Search for the cell housing the specified text and yield its (X, Y) center coordinate. 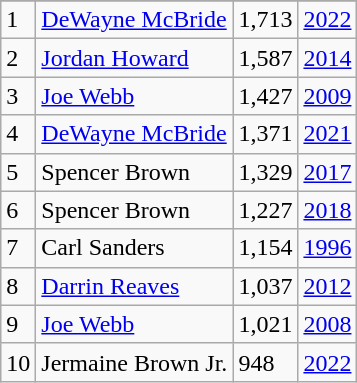
Jermaine Brown Jr. (134, 362)
1,329 (266, 172)
1,427 (266, 96)
9 (18, 324)
1996 (328, 248)
5 (18, 172)
Jordan Howard (134, 58)
10 (18, 362)
4 (18, 134)
Darrin Reaves (134, 286)
2018 (328, 210)
2014 (328, 58)
2009 (328, 96)
1 (18, 20)
948 (266, 362)
Carl Sanders (134, 248)
1,587 (266, 58)
1,154 (266, 248)
2017 (328, 172)
8 (18, 286)
7 (18, 248)
3 (18, 96)
1,713 (266, 20)
2008 (328, 324)
2 (18, 58)
2012 (328, 286)
1,021 (266, 324)
2021 (328, 134)
1,371 (266, 134)
1,227 (266, 210)
6 (18, 210)
1,037 (266, 286)
